Extract the [X, Y] coordinate from the center of the cell holding the provided text.  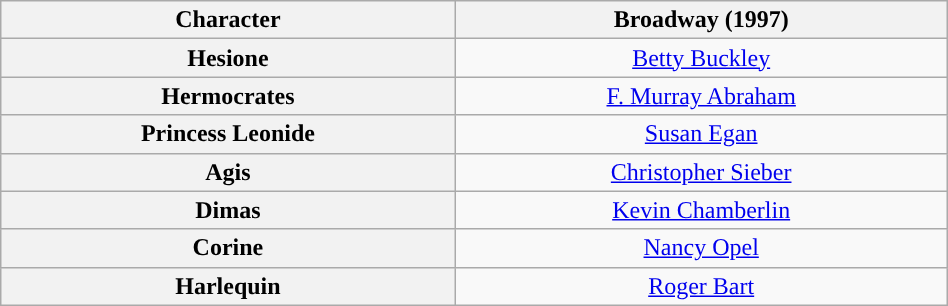
Betty Buckley [701, 58]
Nancy Opel [701, 248]
Christopher Sieber [701, 172]
Character [228, 20]
Hermocrates [228, 96]
Roger Bart [701, 286]
Hesione [228, 58]
Harlequin [228, 286]
Corine [228, 248]
Agis [228, 172]
Kevin Chamberlin [701, 210]
Princess Leonide [228, 134]
Susan Egan [701, 134]
Dimas [228, 210]
Broadway (1997) [701, 20]
F. Murray Abraham [701, 96]
